Identify which cell holds the provided text, then report its (x, y) central coordinate. 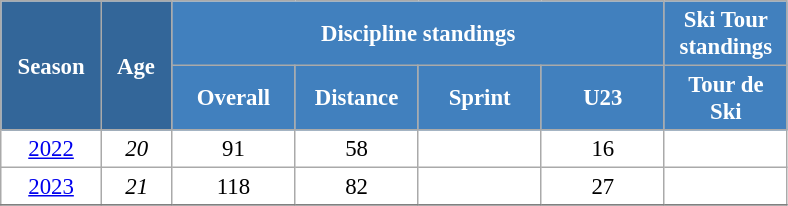
Discipline standings (418, 34)
Distance (356, 98)
21 (136, 187)
Age (136, 66)
Overall (234, 98)
82 (356, 187)
2022 (52, 149)
Tour deSki (726, 98)
2023 (52, 187)
20 (136, 149)
Sprint (480, 98)
Ski Tour standings (726, 34)
27 (602, 187)
Season (52, 66)
16 (602, 149)
118 (234, 187)
58 (356, 149)
91 (234, 149)
U23 (602, 98)
